Locate the cell with the specified text and output its [X, Y] center coordinate. 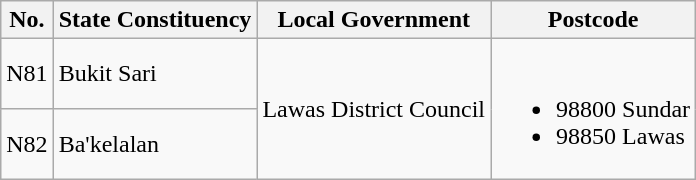
Bukit Sari [155, 74]
Ba'kelalan [155, 144]
Lawas District Council [374, 109]
N82 [27, 144]
98800 Sundar98850 Lawas [594, 109]
State Constituency [155, 20]
N81 [27, 74]
No. [27, 20]
Local Government [374, 20]
Postcode [594, 20]
